Return the [X, Y] coordinate for the center point of the cell that contains the specified text.  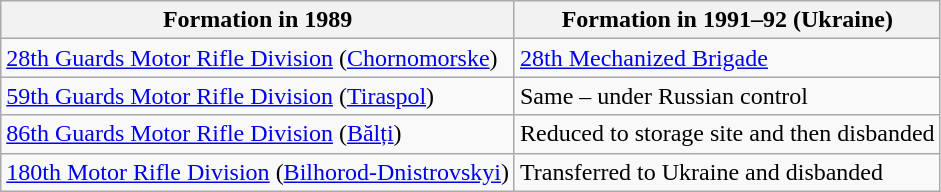
Same – under Russian control [727, 96]
180th Motor Rifle Division (Bilhorod-Dnistrovskyi) [258, 172]
Formation in 1991–92 (Ukraine) [727, 20]
86th Guards Motor Rifle Division (Bălți) [258, 134]
59th Guards Motor Rifle Division (Tiraspol) [258, 96]
28th Guards Motor Rifle Division (Chornomorske) [258, 58]
Formation in 1989 [258, 20]
Transferred to Ukraine and disbanded [727, 172]
28th Mechanized Brigade [727, 58]
Reduced to storage site and then disbanded [727, 134]
